Extract the (X, Y) coordinate from the center of the cell holding the provided text.  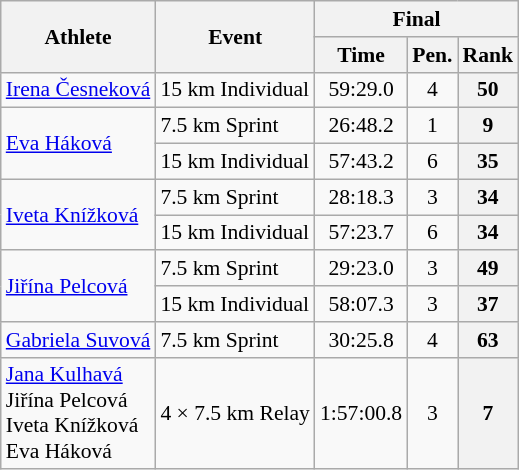
Jiřína Pelcová (78, 286)
Final (416, 19)
49 (488, 269)
28:18.3 (361, 197)
29:23.0 (361, 269)
35 (488, 162)
26:48.2 (361, 126)
7 (488, 413)
59:29.0 (361, 90)
Irena Česneková (78, 90)
57:23.7 (361, 233)
Pen. (432, 55)
58:07.3 (361, 304)
9 (488, 126)
50 (488, 90)
Event (235, 36)
Athlete (78, 36)
Time (361, 55)
Gabriela Suvová (78, 340)
Rank (488, 55)
57:43.2 (361, 162)
1 (432, 126)
Eva Háková (78, 144)
63 (488, 340)
Iveta Knížková (78, 214)
37 (488, 304)
4 × 7.5 km Relay (235, 413)
30:25.8 (361, 340)
Jana KulhaváJiřína PelcováIveta KnížkováEva Háková (78, 413)
1:57:00.8 (361, 413)
